Provide the [x, y] coordinate of the cell's center where the given text is located.  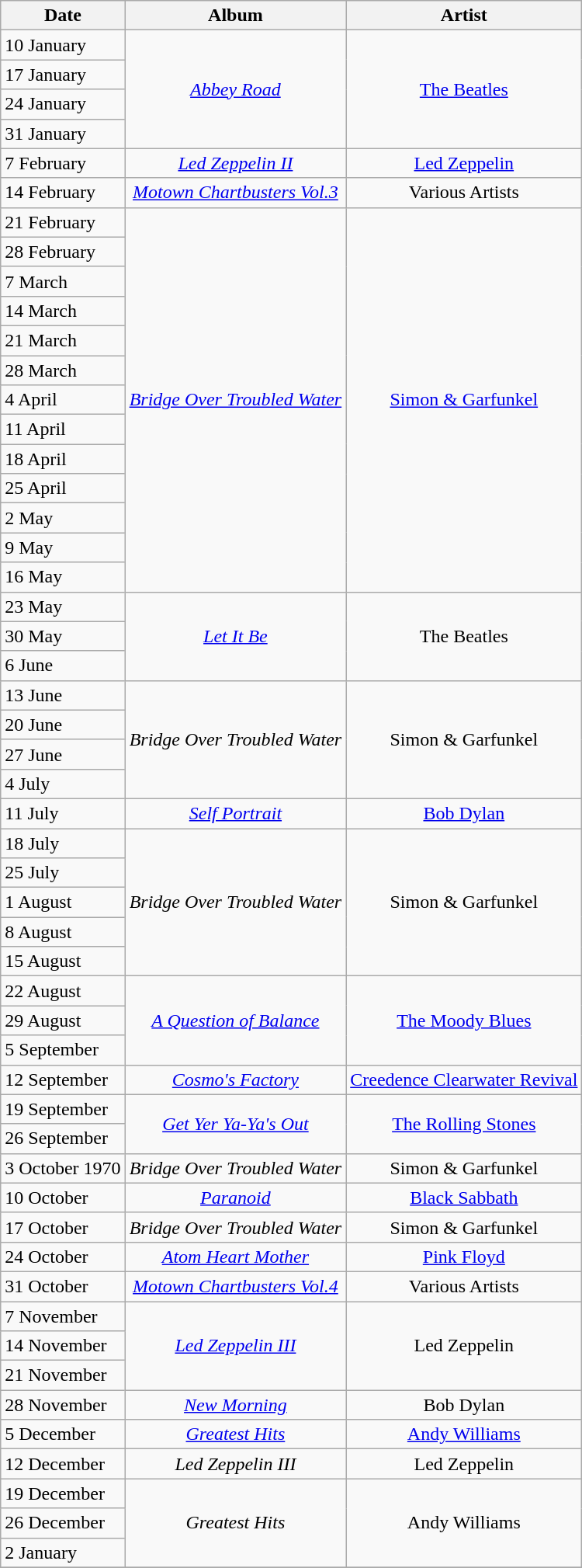
29 August [63, 1020]
8 August [63, 932]
31 January [63, 134]
22 August [63, 991]
Motown Chartbusters Vol.3 [236, 193]
The Moody Blues [464, 1020]
25 April [63, 488]
18 July [63, 843]
12 December [63, 1464]
4 April [63, 400]
7 November [63, 1316]
31 October [63, 1286]
Let It Be [236, 636]
10 October [63, 1198]
Album [236, 16]
7 February [63, 163]
11 April [63, 429]
26 December [63, 1523]
28 March [63, 370]
9 May [63, 548]
Creedence Clearwater Revival [464, 1080]
Artist [464, 16]
Self Portrait [236, 813]
21 March [63, 340]
Atom Heart Mother [236, 1257]
Cosmo's Factory [236, 1080]
16 May [63, 577]
5 September [63, 1050]
14 February [63, 193]
Get Yer Ya-Ya's Out [236, 1124]
12 September [63, 1080]
14 November [63, 1346]
19 December [63, 1493]
15 August [63, 961]
25 July [63, 873]
17 October [63, 1227]
10 January [63, 45]
Motown Chartbusters Vol.4 [236, 1286]
Paranoid [236, 1198]
11 July [63, 813]
7 March [63, 281]
2 May [63, 518]
Date [63, 16]
New Morning [236, 1405]
17 January [63, 75]
24 January [63, 104]
21 February [63, 222]
18 April [63, 459]
19 September [63, 1109]
20 June [63, 725]
14 March [63, 311]
The Rolling Stones [464, 1124]
2 January [63, 1552]
Pink Floyd [464, 1257]
5 December [63, 1434]
27 June [63, 754]
4 July [63, 784]
Abbey Road [236, 89]
23 May [63, 607]
21 November [63, 1375]
30 May [63, 636]
28 November [63, 1405]
1 August [63, 902]
24 October [63, 1257]
A Question of Balance [236, 1020]
6 June [63, 666]
Led Zeppelin II [236, 163]
26 September [63, 1139]
3 October 1970 [63, 1168]
13 June [63, 695]
Black Sabbath [464, 1198]
28 February [63, 252]
